Scan for the cell matching the given text and deliver its [X, Y] coordinate at center. 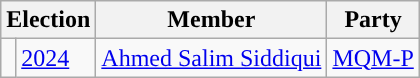
Election [48, 20]
2024 [56, 58]
Party [373, 20]
Ahmed Salim Siddiqui [212, 58]
MQM-P [373, 58]
Member [212, 20]
